From the cell containing the given text, extract its center point as (X, Y) coordinate. 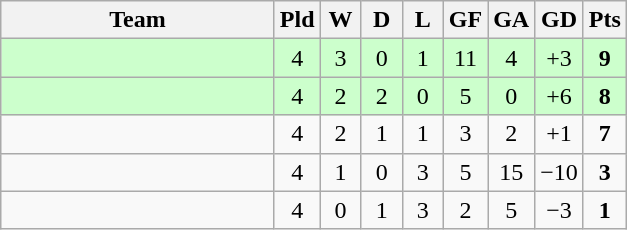
GA (512, 20)
Pld (297, 20)
8 (604, 96)
−3 (560, 210)
+6 (560, 96)
D (382, 20)
Pts (604, 20)
Team (138, 20)
15 (512, 172)
−10 (560, 172)
+3 (560, 58)
GD (560, 20)
L (422, 20)
+1 (560, 134)
9 (604, 58)
11 (465, 58)
W (340, 20)
GF (465, 20)
7 (604, 134)
